Determine the (X, Y) coordinate at the center of the cell enclosing the given text.  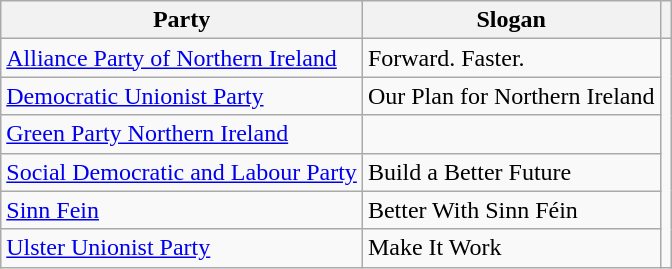
Better With Sinn Féin (511, 210)
Make It Work (511, 248)
Social Democratic and Labour Party (182, 172)
Green Party Northern Ireland (182, 134)
Build a Better Future (511, 172)
Our Plan for Northern Ireland (511, 96)
Sinn Fein (182, 210)
Democratic Unionist Party (182, 96)
Ulster Unionist Party (182, 248)
Slogan (511, 20)
Forward. Faster. (511, 58)
Alliance Party of Northern Ireland (182, 58)
Party (182, 20)
